Return the [X, Y] coordinate for the center point of the cell that contains the specified text.  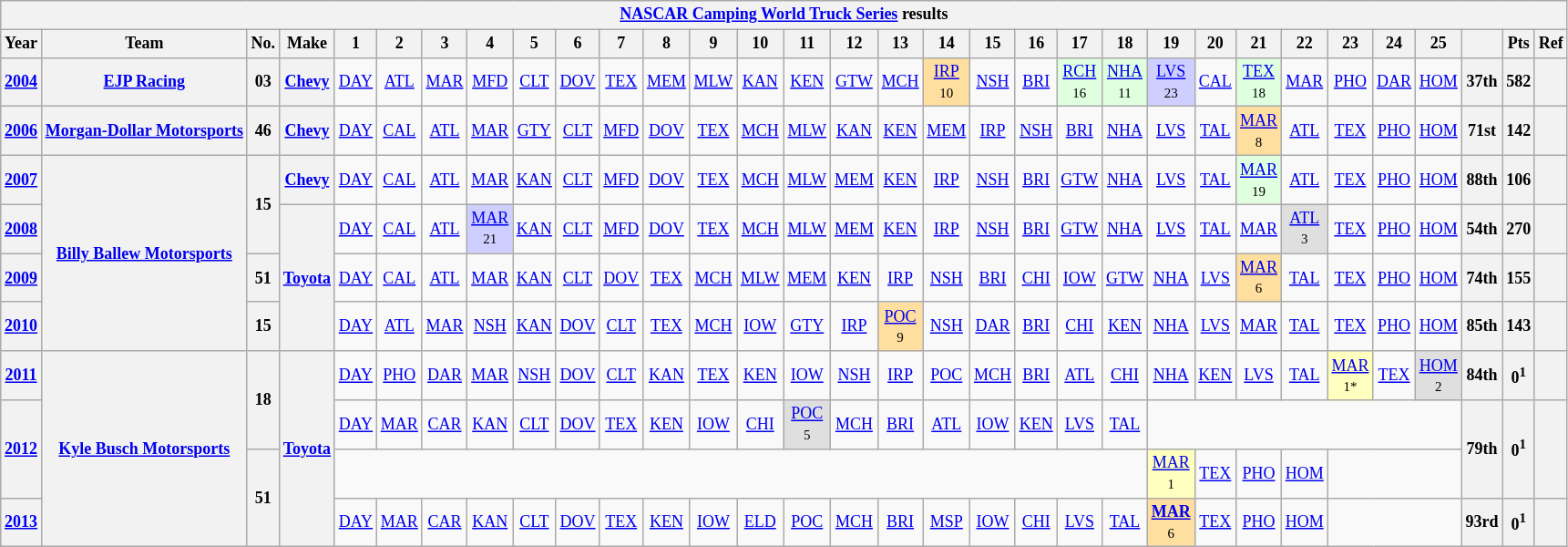
106 [1519, 180]
LVS23 [1171, 82]
85th [1481, 326]
MAR19 [1259, 180]
25 [1438, 44]
21 [1259, 44]
582 [1519, 82]
Billy Ballew Motorsports [144, 253]
24 [1394, 44]
8 [667, 44]
EJP Racing [144, 82]
2006 [22, 131]
MAR1 [1171, 473]
Morgan-Dollar Motorsports [144, 131]
Year [22, 44]
16 [1036, 44]
No. [262, 44]
10 [760, 44]
Make [306, 44]
MSP [947, 522]
2004 [22, 82]
NASCAR Camping World Truck Series results [784, 15]
4 [490, 44]
11 [807, 44]
14 [947, 44]
155 [1519, 278]
79th [1481, 449]
MAR1* [1350, 376]
270 [1519, 229]
19 [1171, 44]
7 [621, 44]
13 [900, 44]
143 [1519, 326]
IRP10 [947, 82]
MAR21 [490, 229]
88th [1481, 180]
22 [1305, 44]
46 [262, 131]
NHA11 [1125, 82]
POC5 [807, 425]
Pts [1519, 44]
2013 [22, 522]
6 [578, 44]
12 [855, 44]
142 [1519, 131]
2011 [22, 376]
Ref [1551, 44]
ATL3 [1305, 229]
23 [1350, 44]
5 [535, 44]
HOM2 [1438, 376]
TEX18 [1259, 82]
71st [1481, 131]
54th [1481, 229]
93rd [1481, 522]
ELD [760, 522]
3 [445, 44]
2008 [22, 229]
POC9 [900, 326]
74th [1481, 278]
2010 [22, 326]
84th [1481, 376]
Team [144, 44]
17 [1080, 44]
20 [1215, 44]
2012 [22, 449]
MAR8 [1259, 131]
2009 [22, 278]
03 [262, 82]
2 [399, 44]
RCH16 [1080, 82]
2007 [22, 180]
Kyle Busch Motorsports [144, 449]
37th [1481, 82]
1 [355, 44]
9 [712, 44]
